Return the [x, y] coordinate for the center point of the cell that contains the specified text.  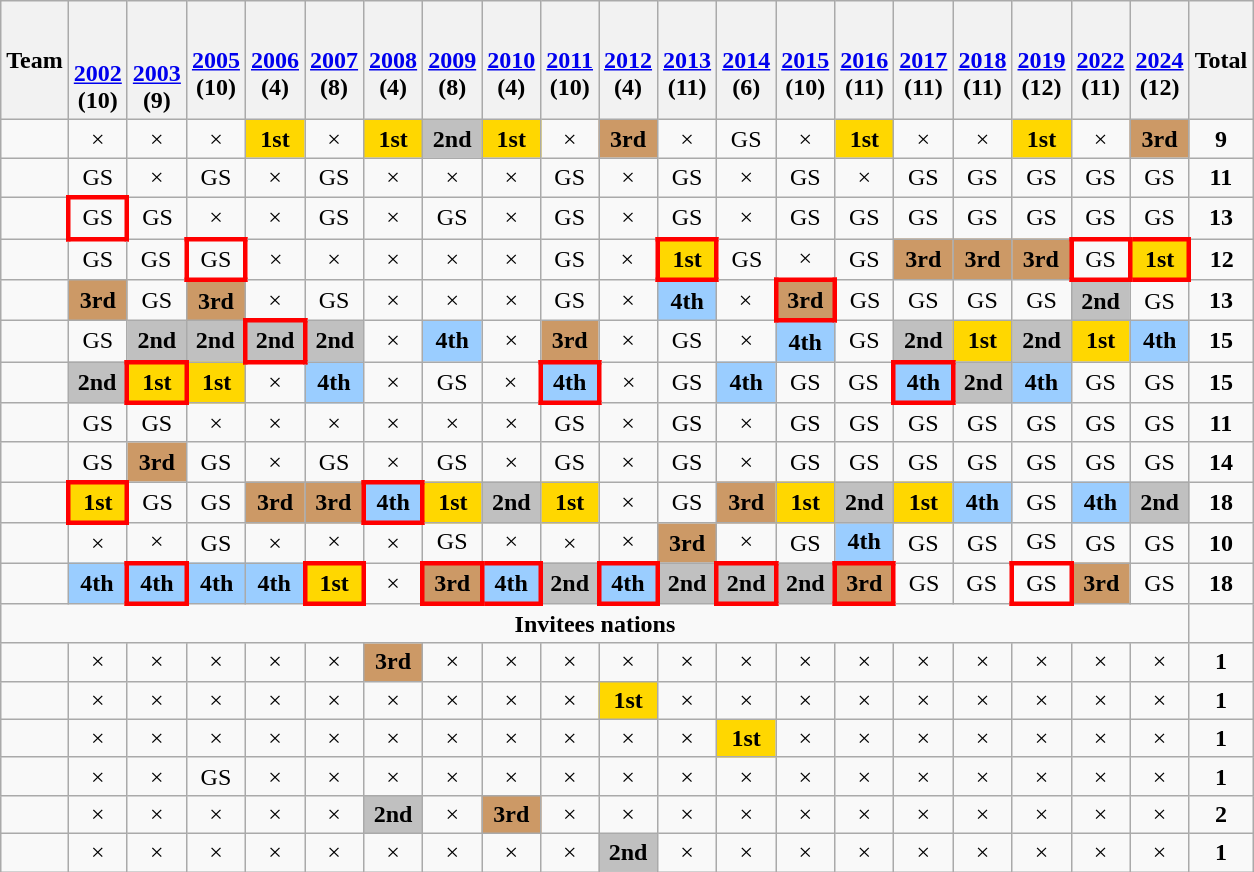
10 [1221, 543]
Total [1221, 60]
2013 (11) [688, 60]
9 [1221, 139]
2015 (10) [806, 60]
2010 (4) [512, 60]
2012 (4) [628, 60]
2018 (11) [982, 60]
14 [1221, 462]
2019 (12) [1042, 60]
2003 (9) [156, 60]
2016 (11) [864, 60]
2 [1221, 814]
12 [1221, 258]
2007 (8) [334, 60]
2005 (10) [216, 60]
2022 (11) [1100, 60]
2017 (11) [924, 60]
Invitees nations [595, 624]
2006 (4) [274, 60]
2014 (6) [746, 60]
2009 (8) [452, 60]
2024 (12) [1160, 60]
2011 (10) [570, 60]
2008 (4) [394, 60]
2002 (10) [98, 60]
Team [35, 60]
